Capture the cell that displays the provided text and extract its (X, Y) central coordinate. 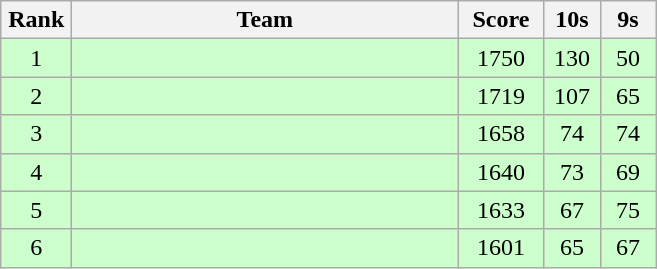
4 (36, 172)
10s (572, 20)
107 (572, 96)
1719 (501, 96)
2 (36, 96)
1750 (501, 58)
9s (628, 20)
1 (36, 58)
5 (36, 210)
69 (628, 172)
6 (36, 248)
Rank (36, 20)
1658 (501, 134)
1601 (501, 248)
Team (265, 20)
73 (572, 172)
130 (572, 58)
50 (628, 58)
75 (628, 210)
3 (36, 134)
1640 (501, 172)
1633 (501, 210)
Score (501, 20)
